Identify which cell holds the provided text, then report its (x, y) central coordinate. 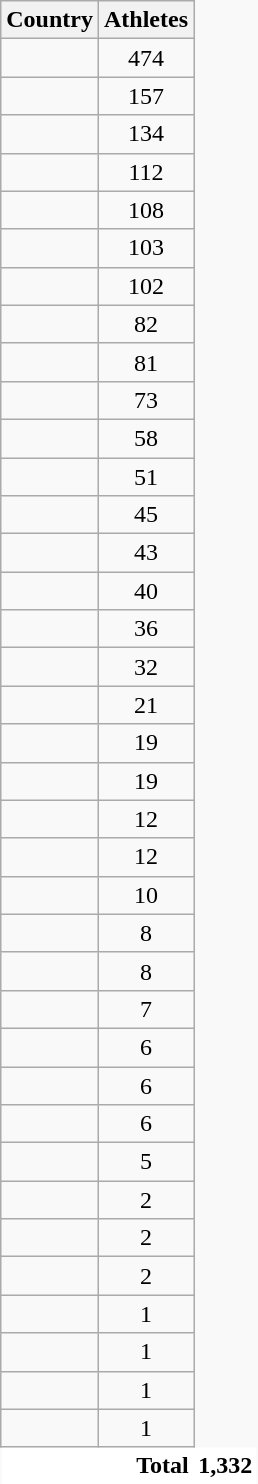
103 (146, 248)
82 (146, 324)
5 (146, 1162)
58 (146, 438)
81 (146, 362)
73 (146, 400)
36 (146, 629)
Total (98, 1466)
112 (146, 172)
10 (146, 895)
134 (146, 134)
1,332 (226, 1466)
21 (146, 705)
43 (146, 553)
108 (146, 210)
Athletes (146, 20)
Country (50, 20)
51 (146, 477)
7 (146, 1009)
40 (146, 591)
32 (146, 667)
474 (146, 58)
45 (146, 515)
102 (146, 286)
157 (146, 96)
